From the cell containing the given text, extract its center point as (X, Y) coordinate. 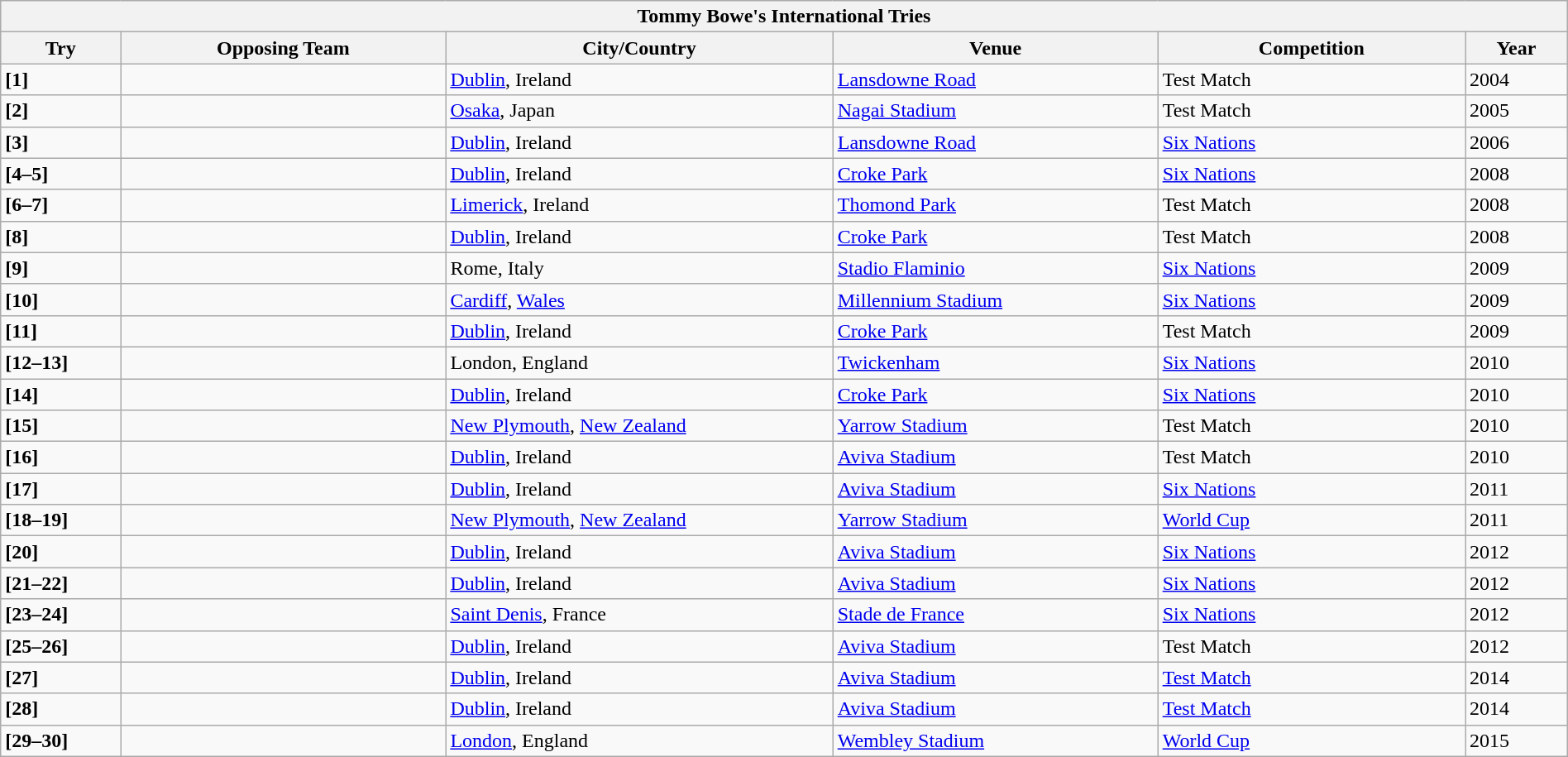
Opposing Team (283, 48)
[18–19] (61, 520)
[28] (61, 709)
Stadio Flaminio (996, 268)
Rome, Italy (639, 268)
[29–30] (61, 740)
[27] (61, 678)
[9] (61, 268)
[4–5] (61, 174)
[12–13] (61, 362)
Osaka, Japan (639, 111)
[16] (61, 458)
Thomond Park (996, 205)
[23–24] (61, 615)
[14] (61, 395)
[3] (61, 142)
Venue (996, 48)
Competition (1312, 48)
Wembley Stadium (996, 740)
2006 (1517, 142)
[10] (61, 299)
[2] (61, 111)
[11] (61, 331)
Try (61, 48)
Stade de France (996, 615)
[15] (61, 426)
2005 (1517, 111)
Saint Denis, France (639, 615)
[1] (61, 79)
[21–22] (61, 583)
Year (1517, 48)
Twickenham (996, 362)
Tommy Bowe's International Tries (784, 17)
[6–7] (61, 205)
[25–26] (61, 646)
Cardiff, Wales (639, 299)
[8] (61, 237)
2004 (1517, 79)
[17] (61, 489)
City/Country (639, 48)
Limerick, Ireland (639, 205)
Millennium Stadium (996, 299)
2015 (1517, 740)
Nagai Stadium (996, 111)
[20] (61, 552)
